For the text-containing cell, return its midpoint in (X, Y) coordinate format. 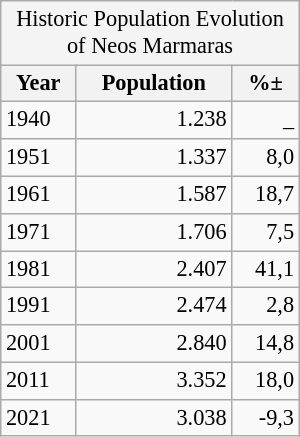
%± (266, 84)
_ (266, 120)
14,8 (266, 344)
18,7 (266, 194)
2.474 (154, 306)
2.407 (154, 268)
1951 (38, 158)
Population (154, 84)
2001 (38, 344)
3.352 (154, 380)
1.706 (154, 232)
8,0 (266, 158)
1.587 (154, 194)
-9,3 (266, 418)
1.238 (154, 120)
1.337 (154, 158)
1971 (38, 232)
1940 (38, 120)
2011 (38, 380)
Historic Population Evolution of Neos Marmaras (150, 33)
18,0 (266, 380)
1961 (38, 194)
41,1 (266, 268)
3.038 (154, 418)
Year (38, 84)
2,8 (266, 306)
2.840 (154, 344)
7,5 (266, 232)
2021 (38, 418)
1981 (38, 268)
1991 (38, 306)
